Pinpoint the cell where the given text exists, returning its (X, Y) midpoint coordinate. 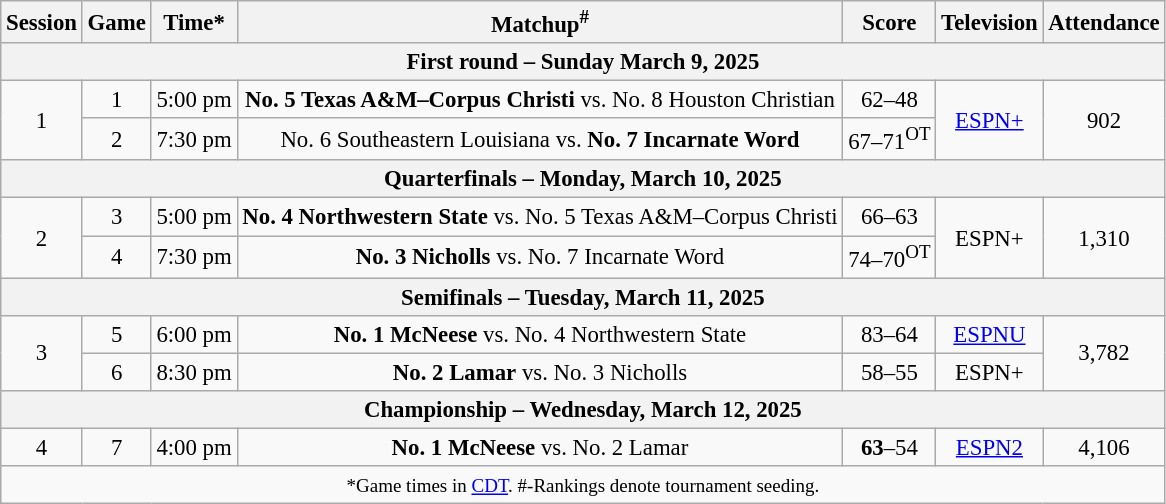
67–71OT (890, 139)
7 (116, 447)
66–63 (890, 217)
Game (116, 22)
Score (890, 22)
Television (990, 22)
Semifinals – Tuesday, March 11, 2025 (583, 297)
902 (1104, 121)
6 (116, 372)
8:30 pm (194, 372)
No. 3 Nicholls vs. No. 7 Incarnate Word (540, 257)
*Game times in CDT. #-Rankings denote tournament seeding. (583, 485)
No. 6 Southeastern Louisiana vs. No. 7 Incarnate Word (540, 139)
62–48 (890, 100)
4,106 (1104, 447)
Quarterfinals – Monday, March 10, 2025 (583, 179)
Session (42, 22)
No. 4 Northwestern State vs. No. 5 Texas A&M–Corpus Christi (540, 217)
6:00 pm (194, 334)
Championship – Wednesday, March 12, 2025 (583, 410)
ESPNU (990, 334)
Time* (194, 22)
1,310 (1104, 238)
Matchup# (540, 22)
58–55 (890, 372)
63–54 (890, 447)
3,782 (1104, 352)
83–64 (890, 334)
74–70OT (890, 257)
No. 1 McNeese vs. No. 4 Northwestern State (540, 334)
Attendance (1104, 22)
4:00 pm (194, 447)
No. 1 McNeese vs. No. 2 Lamar (540, 447)
No. 2 Lamar vs. No. 3 Nicholls (540, 372)
No. 5 Texas A&M–Corpus Christi vs. No. 8 Houston Christian (540, 100)
First round – Sunday March 9, 2025 (583, 62)
ESPN2 (990, 447)
5 (116, 334)
